For the text-containing cell, return its midpoint in [X, Y] coordinate format. 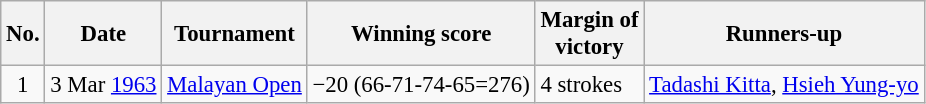
1 [23, 85]
Malayan Open [234, 85]
Margin ofvictory [590, 34]
Winning score [421, 34]
Tadashi Kitta, Hsieh Yung-yo [784, 85]
4 strokes [590, 85]
−20 (66-71-74-65=276) [421, 85]
3 Mar 1963 [104, 85]
Date [104, 34]
Tournament [234, 34]
No. [23, 34]
Runners-up [784, 34]
